Locate the cell with the specified text and output its (x, y) center coordinate. 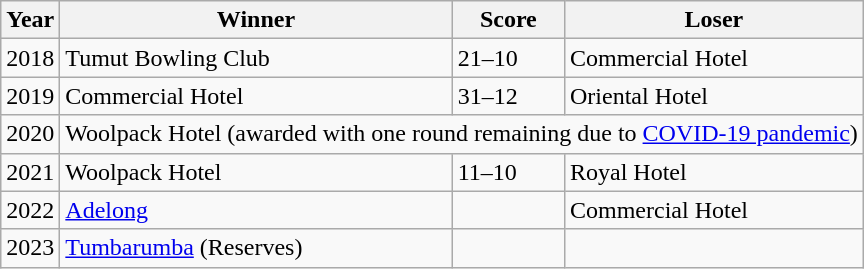
31–12 (508, 96)
2023 (30, 248)
11–10 (508, 172)
Tumut Bowling Club (256, 58)
Woolpack Hotel (256, 172)
Royal Hotel (714, 172)
2019 (30, 96)
Adelong (256, 210)
Score (508, 20)
2021 (30, 172)
Loser (714, 20)
2022 (30, 210)
Winner (256, 20)
Oriental Hotel (714, 96)
21–10 (508, 58)
Tumbarumba (Reserves) (256, 248)
Year (30, 20)
2018 (30, 58)
Woolpack Hotel (awarded with one round remaining due to COVID-19 pandemic) (462, 134)
2020 (30, 134)
